Return (x, y) of the center of cell containing provided text 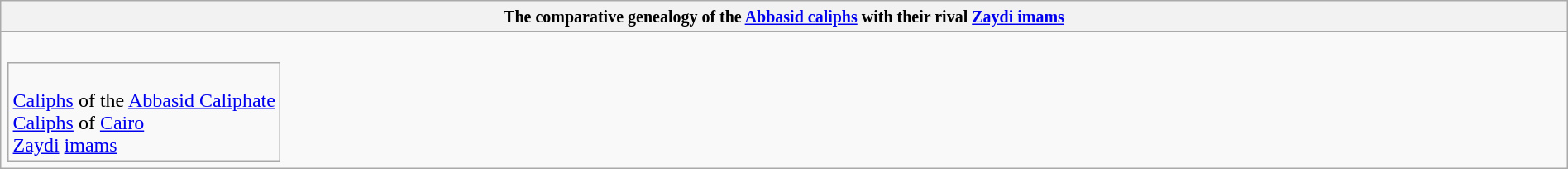
The comparative genealogy of the Abbasid caliphs with their rival Zaydi imams (784, 17)
